For the text-containing cell, return its midpoint in [X, Y] coordinate format. 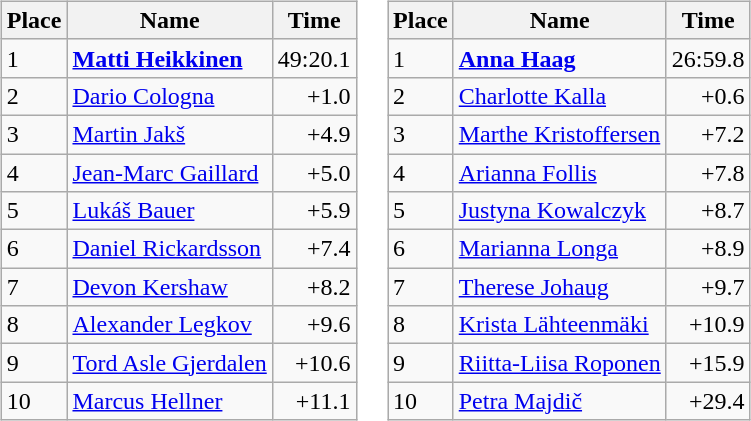
Alexander Legkov [170, 325]
+29.4 [708, 401]
+9.6 [314, 325]
Devon Kershaw [170, 287]
Marthe Kristoffersen [560, 134]
+9.7 [708, 287]
Daniel Rickardsson [170, 249]
+11.1 [314, 401]
Arianna Follis [560, 173]
26:59.8 [708, 58]
Marcus Hellner [170, 401]
+7.8 [708, 173]
Tord Asle Gjerdalen [170, 363]
+8.9 [708, 249]
Matti Heikkinen [170, 58]
Krista Lähteenmäki [560, 325]
+1.0 [314, 96]
Jean-Marc Gaillard [170, 173]
Lukáš Bauer [170, 211]
+10.9 [708, 325]
+8.7 [708, 211]
Riitta-Liisa Roponen [560, 363]
+7.4 [314, 249]
+7.2 [708, 134]
+10.6 [314, 363]
Justyna Kowalczyk [560, 211]
Marianna Longa [560, 249]
Charlotte Kalla [560, 96]
+15.9 [708, 363]
+5.9 [314, 211]
+5.0 [314, 173]
49:20.1 [314, 58]
Dario Cologna [170, 96]
Petra Majdič [560, 401]
Martin Jakš [170, 134]
Therese Johaug [560, 287]
Anna Haag [560, 58]
+0.6 [708, 96]
+8.2 [314, 287]
+4.9 [314, 134]
